Search for the cell housing the specified text and yield its [x, y] center coordinate. 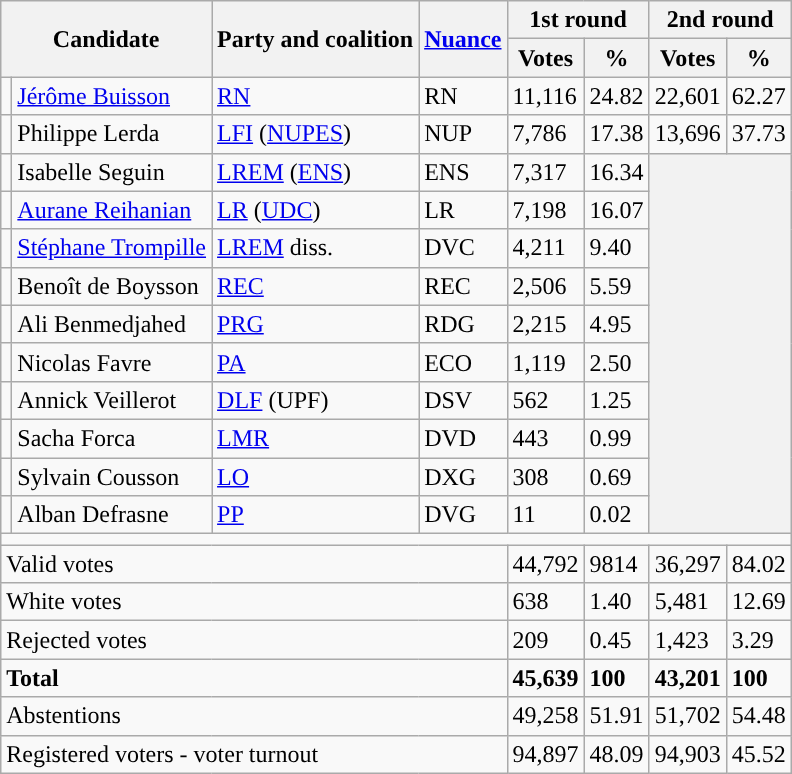
11,116 [546, 96]
LREM (ENS) [316, 172]
11 [546, 515]
LO [316, 477]
1.40 [616, 602]
1,119 [546, 362]
2,506 [546, 286]
45.52 [758, 754]
ENS [463, 172]
Valid votes [254, 564]
LR [463, 210]
16.07 [616, 210]
24.82 [616, 96]
1st round [578, 20]
White votes [254, 602]
5.59 [616, 286]
84.02 [758, 564]
562 [546, 400]
LR (UDC) [316, 210]
Ali Benmedjahed [112, 324]
1.25 [616, 400]
Candidate [106, 39]
LREM diss. [316, 248]
443 [546, 438]
0.45 [616, 640]
1,423 [688, 640]
Annick Veillerot [112, 400]
12.69 [758, 602]
94,903 [688, 754]
94,897 [546, 754]
PP [316, 515]
51,702 [688, 716]
0.69 [616, 477]
2.50 [616, 362]
Party and coalition [316, 39]
638 [546, 602]
Total [254, 678]
308 [546, 477]
DLF (UPF) [316, 400]
Sylvain Cousson [112, 477]
RDG [463, 324]
7,198 [546, 210]
16.34 [616, 172]
Alban Defrasne [112, 515]
LMR [316, 438]
Sacha Forca [112, 438]
48.09 [616, 754]
4,211 [546, 248]
37.73 [758, 134]
Nuance [463, 39]
13,696 [688, 134]
49,258 [546, 716]
Aurane Reihanian [112, 210]
Nicolas Favre [112, 362]
5,481 [688, 602]
LFI (NUPES) [316, 134]
DVG [463, 515]
7,786 [546, 134]
Benoît de Boysson [112, 286]
54.48 [758, 716]
4.95 [616, 324]
22,601 [688, 96]
PRG [316, 324]
DVC [463, 248]
ECO [463, 362]
9.40 [616, 248]
2nd round [720, 20]
DVD [463, 438]
Abstentions [254, 716]
DXG [463, 477]
Isabelle Seguin [112, 172]
PA [316, 362]
62.27 [758, 96]
2,215 [546, 324]
43,201 [688, 678]
Philippe Lerda [112, 134]
51.91 [616, 716]
NUP [463, 134]
9814 [616, 564]
45,639 [546, 678]
36,297 [688, 564]
Jérôme Buisson [112, 96]
Stéphane Trompille [112, 248]
7,317 [546, 172]
0.99 [616, 438]
Rejected votes [254, 640]
17.38 [616, 134]
0.02 [616, 515]
Registered voters - voter turnout [254, 754]
44,792 [546, 564]
209 [546, 640]
3.29 [758, 640]
DSV [463, 400]
